Search for the cell housing the specified text and yield its (X, Y) center coordinate. 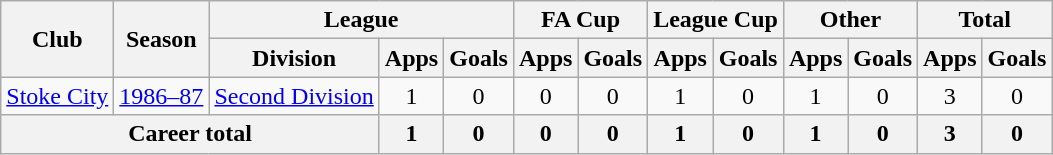
Season (162, 39)
Other (850, 20)
FA Cup (580, 20)
Club (58, 39)
Second Division (294, 96)
League Cup (716, 20)
Career total (190, 134)
Total (985, 20)
Division (294, 58)
1986–87 (162, 96)
League (362, 20)
Stoke City (58, 96)
